Scan for the cell matching the given text and deliver its [x, y] coordinate at center. 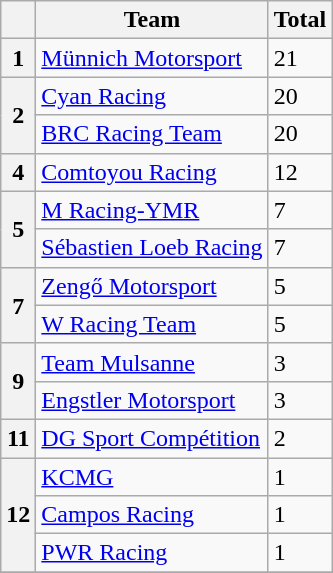
BRC Racing Team [152, 134]
Team Mulsanne [152, 362]
Team [152, 20]
PWR Racing [152, 553]
Comtoyou Racing [152, 172]
Campos Racing [152, 515]
11 [18, 438]
21 [300, 58]
Engstler Motorsport [152, 400]
9 [18, 381]
Cyan Racing [152, 96]
Sébastien Loeb Racing [152, 248]
M Racing-YMR [152, 210]
Münnich Motorsport [152, 58]
4 [18, 172]
Zengő Motorsport [152, 286]
KCMG [152, 477]
DG Sport Compétition [152, 438]
W Racing Team [152, 324]
Total [300, 20]
